Pinpoint the cell where the given text exists, returning its [X, Y] midpoint coordinate. 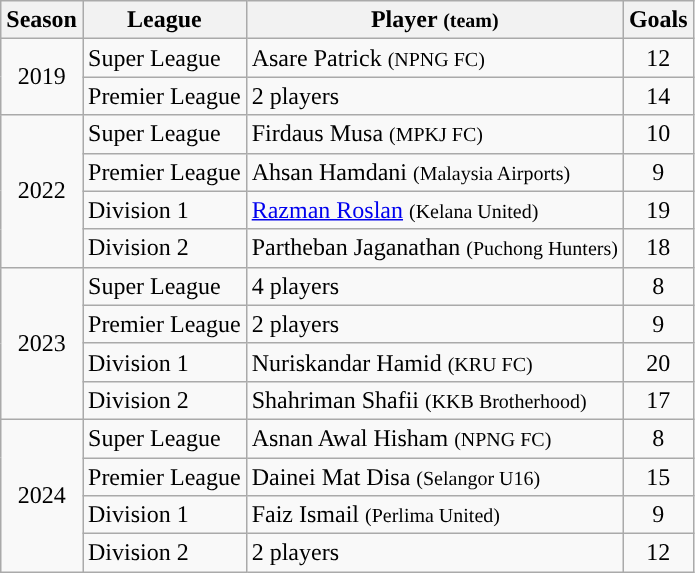
17 [658, 400]
19 [658, 210]
Dainei Mat Disa (Selangor U16) [434, 477]
Goals [658, 20]
Faiz Ismail (Perlima United) [434, 515]
10 [658, 134]
Razman Roslan (Kelana United) [434, 210]
League [164, 20]
Asare Patrick (NPNG FC) [434, 58]
Partheban Jaganathan (Puchong Hunters) [434, 248]
4 players [434, 286]
2023 [42, 343]
18 [658, 248]
20 [658, 362]
Asnan Awal Hisham (NPNG FC) [434, 438]
2022 [42, 191]
15 [658, 477]
14 [658, 96]
Season [42, 20]
Shahriman Shafii (KKB Brotherhood) [434, 400]
Ahsan Hamdani (Malaysia Airports) [434, 172]
Firdaus Musa (MPKJ FC) [434, 134]
Nuriskandar Hamid (KRU FC) [434, 362]
2024 [42, 495]
2019 [42, 77]
Player (team) [434, 20]
